Detect which cell encompasses the target text, then output its (x, y) center coordinate. 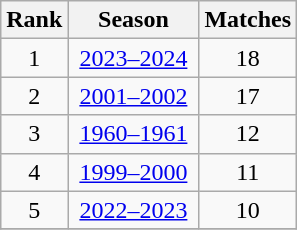
2001–2002 (134, 96)
2023–2024 (134, 58)
2022–2023 (134, 210)
Matches (248, 20)
1 (34, 58)
5 (34, 210)
3 (34, 134)
12 (248, 134)
11 (248, 172)
17 (248, 96)
4 (34, 172)
Rank (34, 20)
1999–2000 (134, 172)
Season (134, 20)
2 (34, 96)
10 (248, 210)
1960–1961 (134, 134)
18 (248, 58)
